Search for the cell housing the specified text and yield its [X, Y] center coordinate. 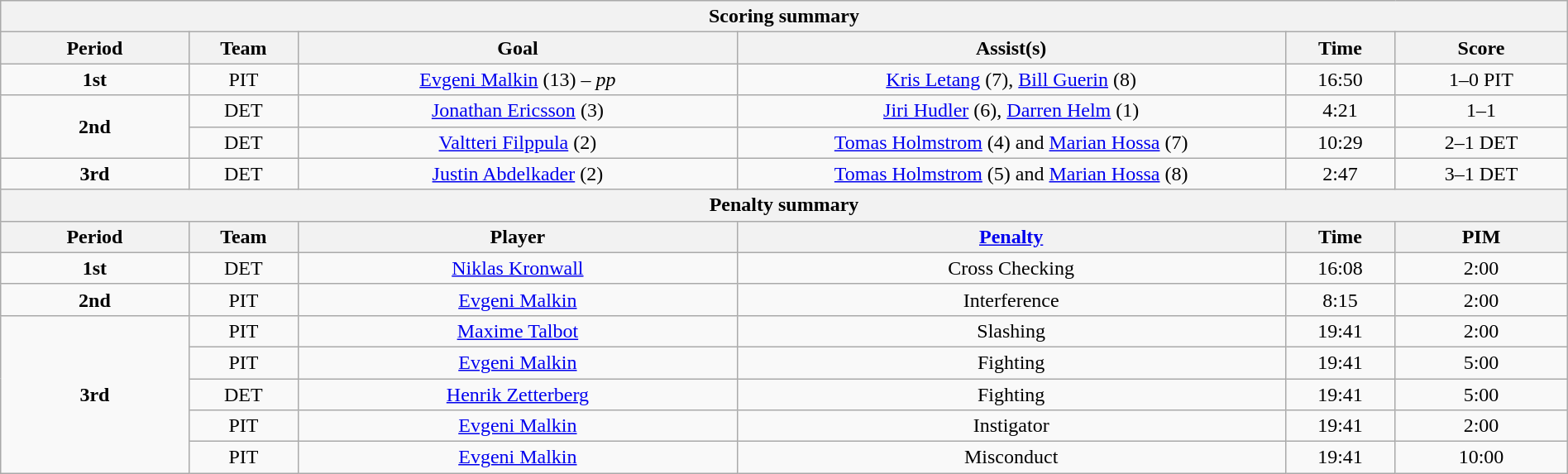
Tomas Holmstrom (5) and Marian Hossa (8) [1011, 174]
Assist(s) [1011, 48]
16:08 [1340, 268]
1–0 PIT [1481, 79]
Jonathan Ericsson (3) [518, 111]
Misconduct [1011, 457]
10:29 [1340, 142]
Kris Letang (7), Bill Guerin (8) [1011, 79]
Score [1481, 48]
Evgeni Malkin (13) – pp [518, 79]
Slashing [1011, 331]
Goal [518, 48]
Henrik Zetterberg [518, 395]
Player [518, 237]
Maxime Talbot [518, 331]
3–1 DET [1481, 174]
8:15 [1340, 299]
Scoring summary [784, 17]
1–1 [1481, 111]
2:47 [1340, 174]
Instigator [1011, 426]
Penalty [1011, 237]
Jiri Hudler (6), Darren Helm (1) [1011, 111]
Niklas Kronwall [518, 268]
Penalty summary [784, 205]
16:50 [1340, 79]
Valtteri Filppula (2) [518, 142]
10:00 [1481, 457]
2–1 DET [1481, 142]
Tomas Holmstrom (4) and Marian Hossa (7) [1011, 142]
Justin Abdelkader (2) [518, 174]
Interference [1011, 299]
4:21 [1340, 111]
Cross Checking [1011, 268]
PIM [1481, 237]
